Detect which cell encompasses the target text, then output its [x, y] center coordinate. 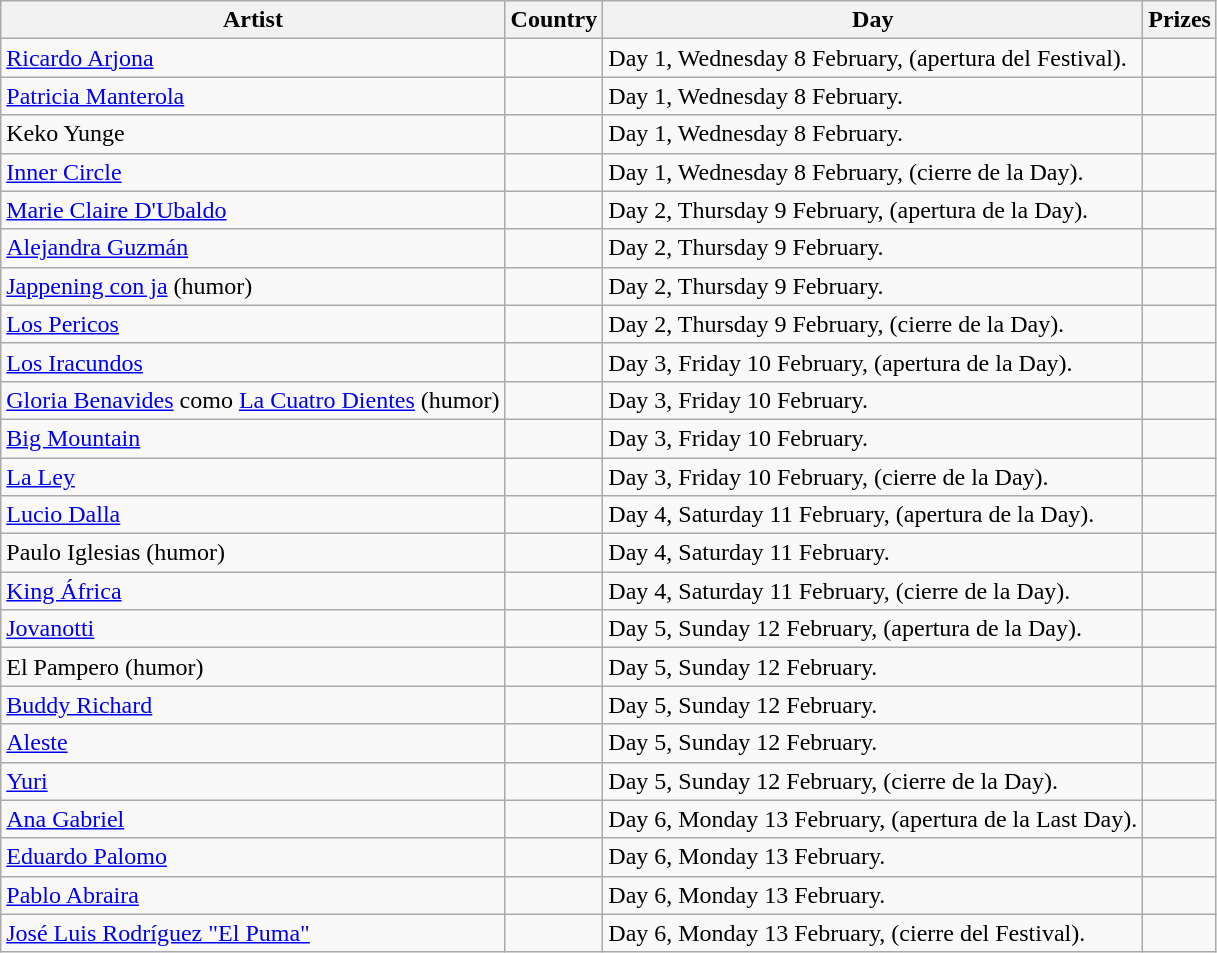
Keko Yunge [253, 134]
Day 5, Sunday 12 February, (cierre de la Day). [873, 781]
Day 3, Friday 10 February, (cierre de la Day). [873, 477]
Alejandra Guzmán [253, 248]
Aleste [253, 743]
El Pampero (humor) [253, 667]
Day 4, Saturday 11 February, (apertura de la Day). [873, 515]
Day 6, Monday 13 February, (cierre del Festival). [873, 933]
Day 6, Monday 13 February, (apertura de la Last Day). [873, 819]
Eduardo Palomo [253, 857]
Los Pericos [253, 324]
Day 2, Thursday 9 February, (apertura de la Day). [873, 210]
Prizes [1180, 20]
Paulo Iglesias (humor) [253, 553]
José Luis Rodríguez "El Puma" [253, 933]
Day 1, Wednesday 8 February, (cierre de la Day). [873, 172]
Day 4, Saturday 11 February. [873, 553]
La Ley [253, 477]
Ricardo Arjona [253, 58]
Country [554, 20]
Yuri [253, 781]
Day 5, Sunday 12 February, (apertura de la Day). [873, 629]
Lucio Dalla [253, 515]
Big Mountain [253, 438]
Jovanotti [253, 629]
Gloria Benavides como La Cuatro Dientes (humor) [253, 400]
Day 4, Saturday 11 February, (cierre de la Day). [873, 591]
Buddy Richard [253, 705]
Artist [253, 20]
Day 2, Thursday 9 February, (cierre de la Day). [873, 324]
Patricia Manterola [253, 96]
Los Iracundos [253, 362]
Marie Claire D'Ubaldo [253, 210]
Day [873, 20]
Ana Gabriel [253, 819]
Day 3, Friday 10 February, (apertura de la Day). [873, 362]
Inner Circle [253, 172]
King África [253, 591]
Day 1, Wednesday 8 February, (apertura del Festival). [873, 58]
Pablo Abraira [253, 895]
Jappening con ja (humor) [253, 286]
